Identify which cell holds the provided text, then report its [X, Y] central coordinate. 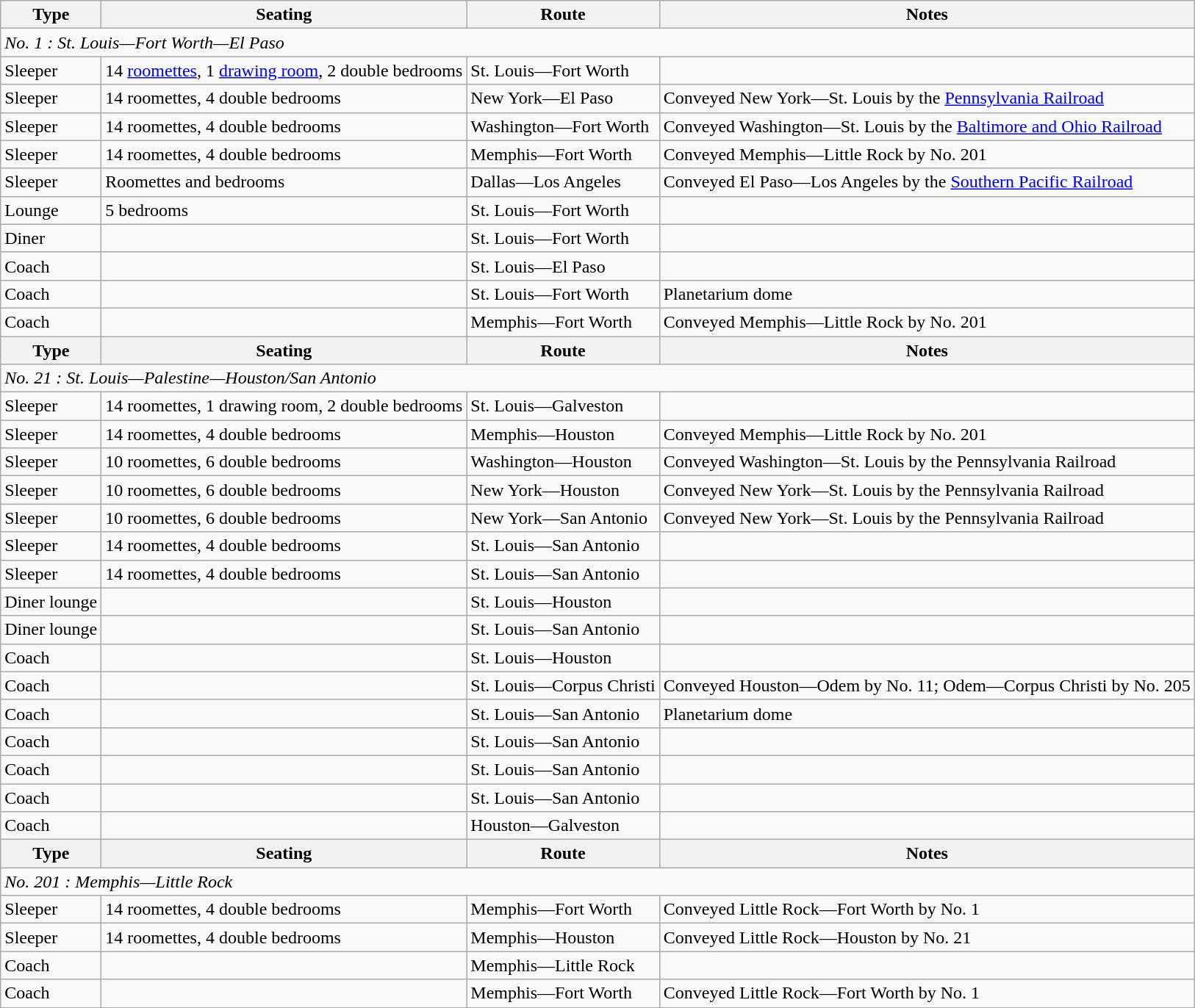
No. 1 : St. Louis—Fort Worth—El Paso [598, 43]
5 bedrooms [284, 210]
Diner [51, 238]
Conveyed El Paso—Los Angeles by the Southern Pacific Railroad [927, 182]
No. 201 : Memphis—Little Rock [598, 882]
Roomettes and bedrooms [284, 182]
No. 21 : St. Louis—Palestine—Houston/San Antonio [598, 378]
Lounge [51, 210]
Washington—Houston [563, 462]
Conveyed Little Rock—Houston by No. 21 [927, 937]
Conveyed Washington—St. Louis by the Pennsylvania Railroad [927, 462]
St. Louis—Corpus Christi [563, 685]
New York—El Paso [563, 98]
St. Louis—El Paso [563, 266]
Conveyed Houston—Odem by No. 11; Odem—Corpus Christi by No. 205 [927, 685]
Dallas—Los Angeles [563, 182]
New York—Houston [563, 490]
New York—San Antonio [563, 518]
St. Louis—Galveston [563, 406]
Conveyed Washington—St. Louis by the Baltimore and Ohio Railroad [927, 126]
Houston—Galveston [563, 826]
Memphis—Little Rock [563, 965]
Washington—Fort Worth [563, 126]
